Determine the (X, Y) coordinate at the center of the cell enclosing the given text.  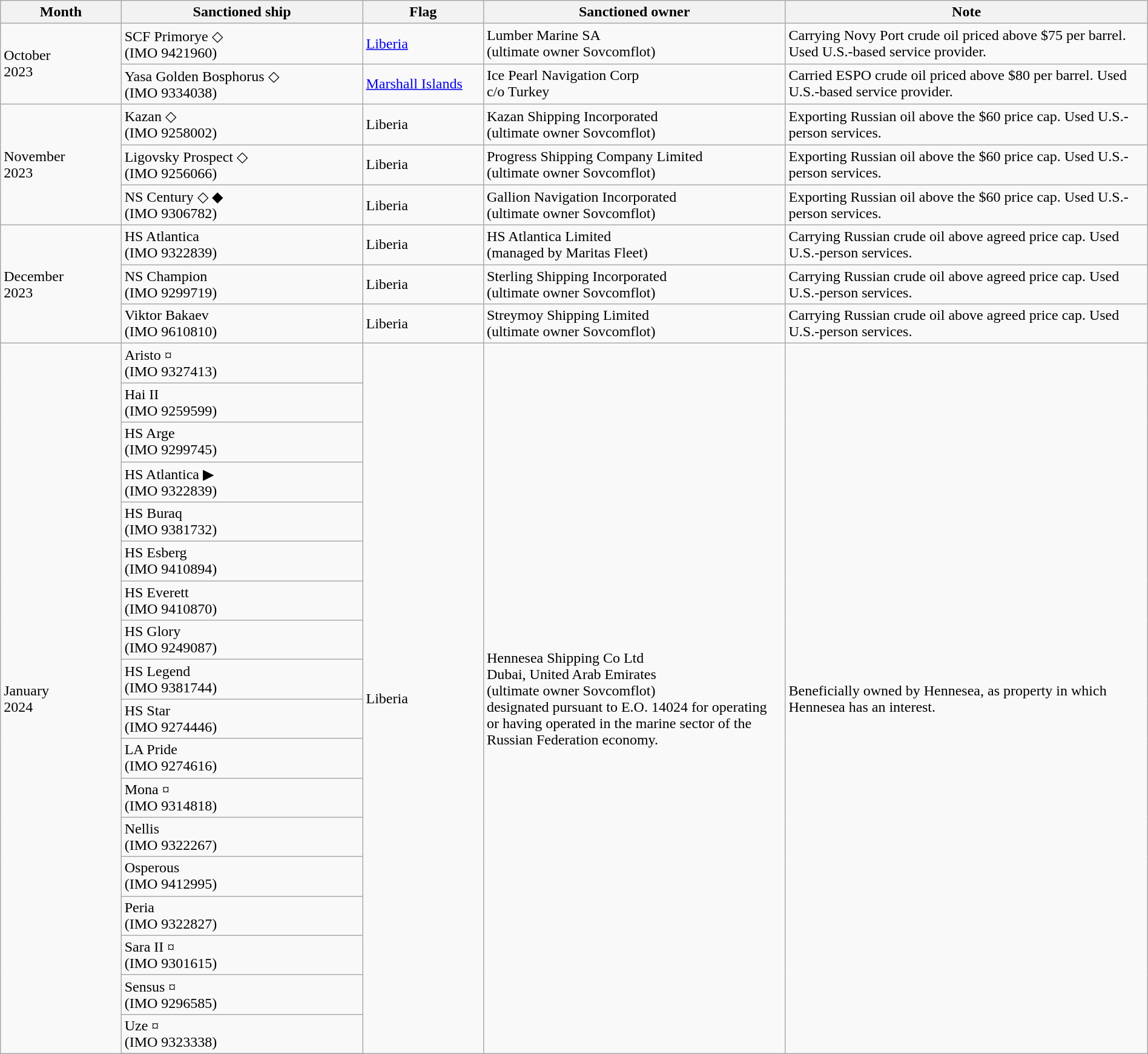
Marshall Islands (423, 84)
HS Buraq (IMO 9381732) (242, 522)
Kazan Shipping Incorporated (ultimate owner Sovcomflot) (635, 125)
Mona ¤ (IMO 9314818) (242, 797)
HS Atlantica (IMO 9322839) (242, 245)
NS Century ◇ ◆ (IMO 9306782) (242, 205)
Osperous (IMO 9412995) (242, 876)
Ligovsky Prospect ◇(IMO 9256066) (242, 165)
Progress Shipping Company Limited (ultimate owner Sovcomflot) (635, 165)
HS Arge (IMO 9299745) (242, 442)
December 2023 (61, 285)
Month (61, 12)
Aristo ¤ (IMO 9327413) (242, 363)
SCF Primorye ◇(IMO 9421960) (242, 44)
HS Legend (IMO 9381744) (242, 680)
Sanctioned ship (242, 12)
Yasa Golden Bosphorus ◇(IMO 9334038) (242, 84)
Viktor Bakaev (IMO 9610810) (242, 323)
Flag (423, 12)
Beneficially owned by Hennesea, as property in which Hennesea has an interest. (966, 699)
HS Esberg (IMO 9410894) (242, 561)
Nellis (IMO 9322267) (242, 837)
November 2023 (61, 165)
HS Atlantica ▶ (IMO 9322839) (242, 482)
Hai II(IMO 9259599) (242, 402)
HS Star (IMO 9274446) (242, 718)
Sanctioned owner (635, 12)
HS Everett (IMO 9410870) (242, 601)
LA Pride (IMO 9274616) (242, 758)
Kazan ◇(IMO 9258002) (242, 125)
HS Atlantica Limited (managed by Maritas Fleet) (635, 245)
NS Champion (IMO 9299719) (242, 285)
Sara II ¤ (IMO 9301615) (242, 955)
Sensus ¤ (IMO 9296585) (242, 995)
Carrying Novy Port crude oil priced above $75 per barrel. Used U.S.-based service provider. (966, 44)
Streymoy Shipping Limited (ultimate owner Sovcomflot) (635, 323)
Lumber Marine SA (ultimate owner Sovcomflot) (635, 44)
January 2024 (61, 699)
HS Glory (IMO 9249087) (242, 640)
Gallion Navigation Incorporated (ultimate owner Sovcomflot) (635, 205)
Ice Pearl Navigation Corp c/o Turkey (635, 84)
Note (966, 12)
October 2023 (61, 64)
Sterling Shipping Incorporated (ultimate owner Sovcomflot) (635, 285)
Carried ESPO crude oil priced above $80 per barrel. Used U.S.-based service provider. (966, 84)
Uze ¤ (IMO 9323338) (242, 1033)
Peria (IMO 9322827) (242, 916)
